Determine the [x, y] coordinate at the center of the cell enclosing the given text.  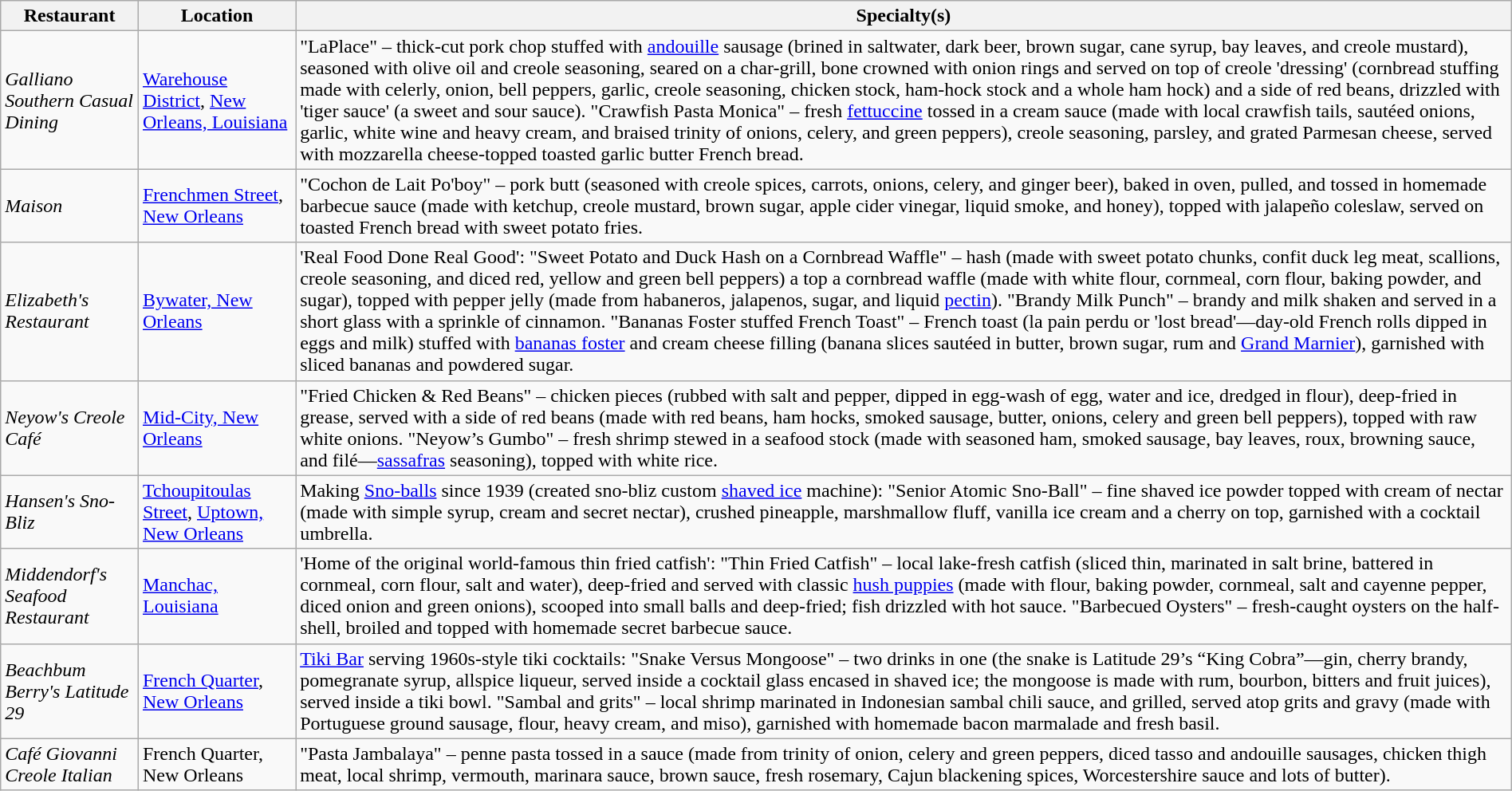
Restaurant [70, 16]
Beachbum Berry's Latitude 29 [70, 691]
Specialty(s) [904, 16]
Frenchmen Street, New Orleans [217, 206]
Tchoupitoulas Street, Uptown, New Orleans [217, 512]
Café Giovanni Creole Italian [70, 764]
Neyow's Creole Café [70, 427]
Mid-City, New Orleans [217, 427]
Galliano Southern Casual Dining [70, 100]
Manchac, Louisiana [217, 596]
Elizabeth's Restaurant [70, 311]
Hansen's Sno-Bliz [70, 512]
Middendorf's Seafood Restaurant [70, 596]
Warehouse District, New Orleans, Louisiana [217, 100]
Bywater, New Orleans [217, 311]
Location [217, 16]
Maison [70, 206]
